Output the (x, y) coordinate of the center of the cell containing the given text.  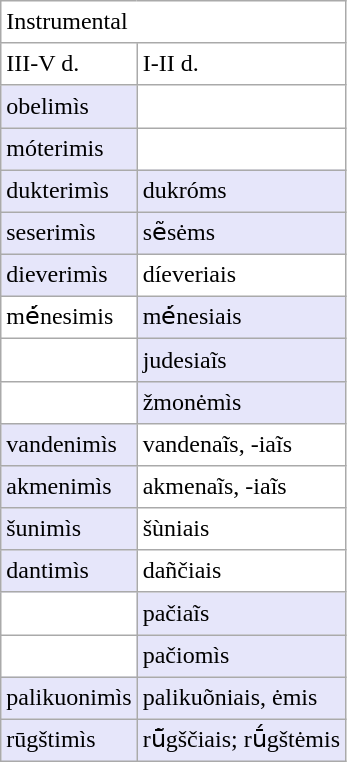
I-II d. (241, 64)
dantimìs (69, 571)
žmonėmìs (241, 402)
šùniais (241, 529)
díeveriais (241, 275)
dieverimìs (69, 275)
pačiaĩs (241, 613)
akmenaĩs, -iaĩs (241, 487)
dukróms (241, 191)
sẽsėms (241, 233)
móterimis (69, 149)
seserimìs (69, 233)
vandenaĩs, -iaĩs (241, 444)
III-V d. (69, 64)
dukterimìs (69, 191)
mė́nesimis (69, 318)
rū̃gščiais; rū́gštėmis (241, 740)
šunimìs (69, 529)
vandenimìs (69, 444)
rūgštimìs (69, 740)
dañčiais (241, 571)
akmenimìs (69, 487)
palikuõniais, ėmis (241, 698)
Instrumental (174, 22)
mė́nesiais (241, 318)
judesiaĩs (241, 360)
palikuonimìs (69, 698)
pačiomìs (241, 656)
obelimìs (69, 106)
